Locate the cell with the specified text and output its [x, y] center coordinate. 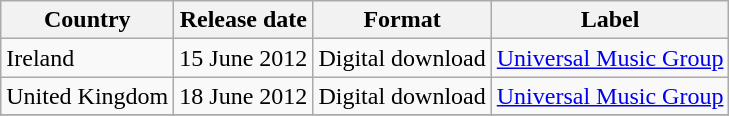
15 June 2012 [244, 58]
18 June 2012 [244, 96]
Format [402, 20]
Ireland [88, 58]
Country [88, 20]
Label [610, 20]
Release date [244, 20]
United Kingdom [88, 96]
